Search for the cell housing the specified text and yield its [X, Y] center coordinate. 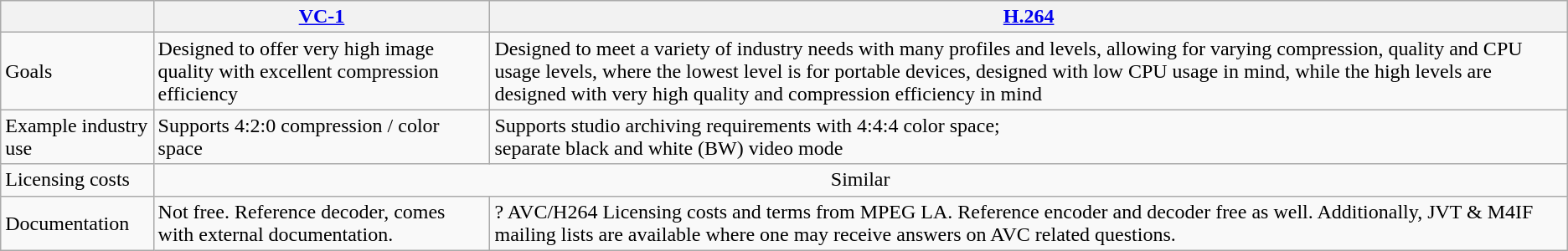
Goals [77, 71]
VC-1 [322, 17]
Documentation [77, 223]
H.264 [1029, 17]
Licensing costs [77, 180]
Example industry use [77, 137]
Not free. Reference decoder, comes with external documentation. [322, 223]
Supports studio archiving requirements with 4:4:4 color space; separate black and white (BW) video mode [1029, 137]
Similar [860, 180]
Supports 4:2:0 compression / color space [322, 137]
Designed to offer very high image quality with excellent compression efficiency [322, 71]
